From the cell containing the given text, extract its center point as (X, Y) coordinate. 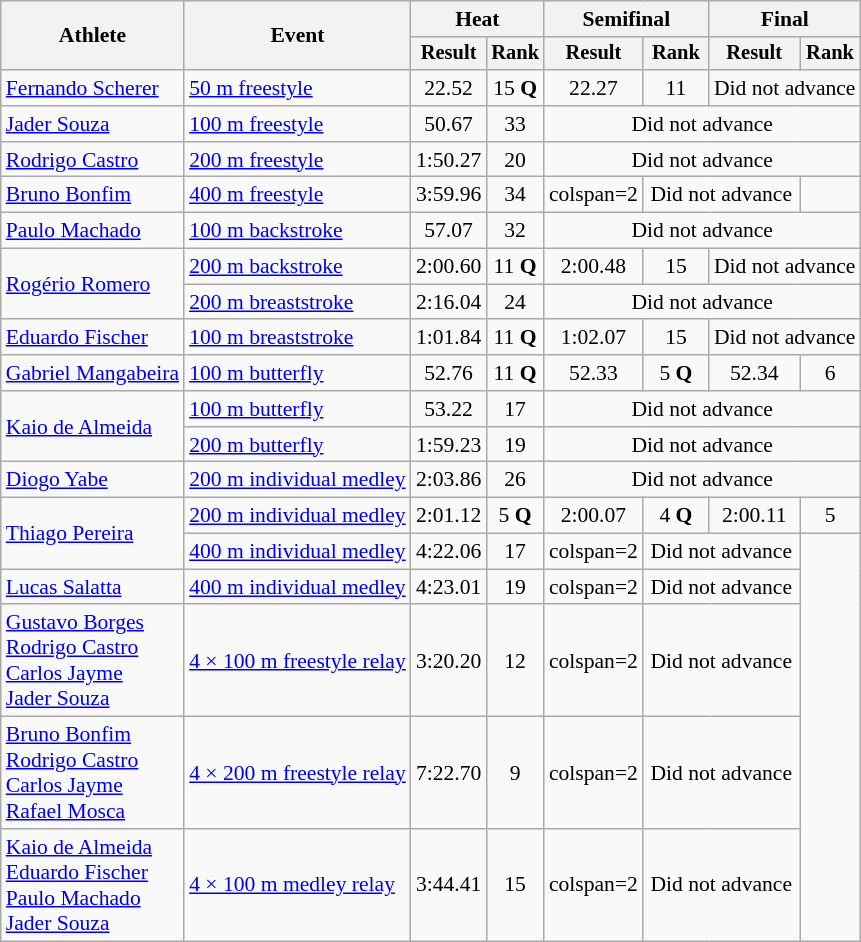
4 × 100 m medley relay (298, 885)
Final (785, 19)
4 × 200 m freestyle relay (298, 773)
2:01.12 (448, 516)
100 m freestyle (298, 124)
Heat (478, 19)
4 × 100 m freestyle relay (298, 661)
11 (676, 88)
Fernando Scherer (92, 88)
1:59.23 (448, 445)
400 m freestyle (298, 195)
9 (515, 773)
2:16.04 (448, 302)
200 m butterfly (298, 445)
Eduardo Fischer (92, 338)
Gustavo BorgesRodrigo CastroCarlos JaymeJader Souza (92, 661)
4:23.01 (448, 587)
22.52 (448, 88)
4 Q (676, 516)
1:50.27 (448, 160)
200 m breaststroke (298, 302)
53.22 (448, 409)
Thiago Pereira (92, 534)
24 (515, 302)
3:44.41 (448, 885)
33 (515, 124)
3:20.20 (448, 661)
100 m backstroke (298, 231)
100 m breaststroke (298, 338)
Event (298, 36)
15 Q (515, 88)
1:02.07 (594, 338)
Gabriel Mangabeira (92, 373)
Kaio de AlmeidaEduardo FischerPaulo MachadoJader Souza (92, 885)
1:01.84 (448, 338)
52.33 (594, 373)
3:59.96 (448, 195)
5 (830, 516)
32 (515, 231)
52.76 (448, 373)
50.67 (448, 124)
4:22.06 (448, 552)
Diogo Yabe (92, 480)
12 (515, 661)
Semifinal (626, 19)
Rodrigo Castro (92, 160)
2:03.86 (448, 480)
Rogério Romero (92, 284)
2:00.60 (448, 267)
26 (515, 480)
Lucas Salatta (92, 587)
200 m backstroke (298, 267)
57.07 (448, 231)
200 m freestyle (298, 160)
52.34 (754, 373)
Bruno Bonfim (92, 195)
34 (515, 195)
2:00.07 (594, 516)
Kaio de Almeida (92, 426)
2:00.48 (594, 267)
Paulo Machado (92, 231)
22.27 (594, 88)
Jader Souza (92, 124)
Athlete (92, 36)
6 (830, 373)
2:00.11 (754, 516)
50 m freestyle (298, 88)
20 (515, 160)
7:22.70 (448, 773)
Bruno BonfimRodrigo CastroCarlos JaymeRafael Mosca (92, 773)
